Detect which cell encompasses the target text, then output its (X, Y) center coordinate. 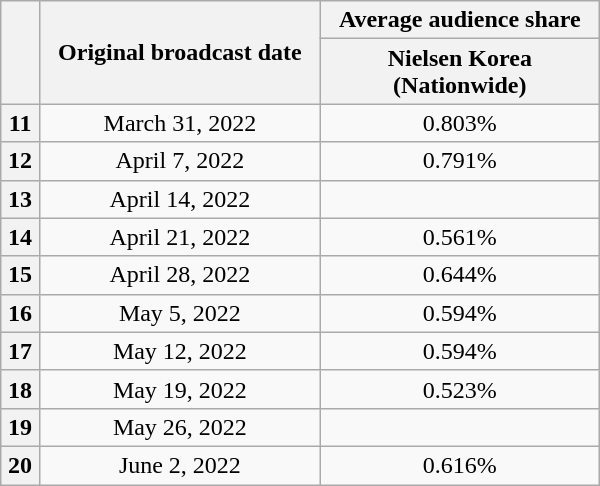
17 (20, 351)
13 (20, 199)
April 7, 2022 (180, 161)
0.644% (460, 275)
0.523% (460, 389)
12 (20, 161)
0.561% (460, 237)
April 21, 2022 (180, 237)
19 (20, 427)
May 12, 2022 (180, 351)
0.803% (460, 123)
Nielsen Korea(Nationwide) (460, 72)
14 (20, 237)
16 (20, 313)
20 (20, 465)
May 19, 2022 (180, 389)
0.616% (460, 465)
May 5, 2022 (180, 313)
Original broadcast date (180, 52)
June 2, 2022 (180, 465)
April 14, 2022 (180, 199)
11 (20, 123)
0.791% (460, 161)
April 28, 2022 (180, 275)
18 (20, 389)
March 31, 2022 (180, 123)
15 (20, 275)
Average audience share (460, 20)
May 26, 2022 (180, 427)
